Locate the cell with the specified text and output its [X, Y] center coordinate. 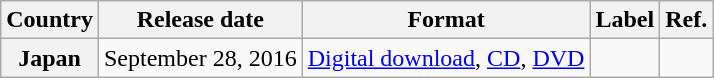
Japan [50, 58]
Format [446, 20]
Label [625, 20]
Ref. [686, 20]
September 28, 2016 [200, 58]
Country [50, 20]
Release date [200, 20]
Digital download, CD, DVD [446, 58]
